Detect which cell encompasses the target text, then output its [X, Y] center coordinate. 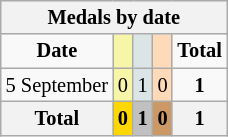
Medals by date [114, 17]
5 September [57, 85]
Date [57, 51]
